Return [X, Y] of the center of cell containing provided text 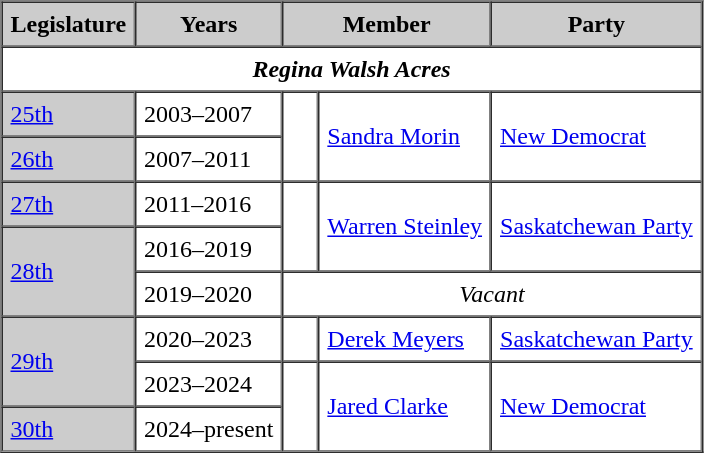
Derek Meyers [404, 338]
Years [208, 24]
2023–2024 [208, 384]
Member [386, 24]
Vacant [492, 294]
2007–2011 [208, 158]
2020–2023 [208, 338]
2016–2019 [208, 248]
Jared Clarke [404, 407]
Party [596, 24]
28th [69, 271]
2024–present [208, 428]
27th [69, 204]
2019–2020 [208, 294]
30th [69, 428]
2011–2016 [208, 204]
Warren Steinley [404, 227]
29th [69, 361]
2003–2007 [208, 114]
Regina Walsh Acres [352, 68]
25th [69, 114]
Legislature [69, 24]
Sandra Morin [404, 137]
26th [69, 158]
